Detect which cell encompasses the target text, then output its (x, y) center coordinate. 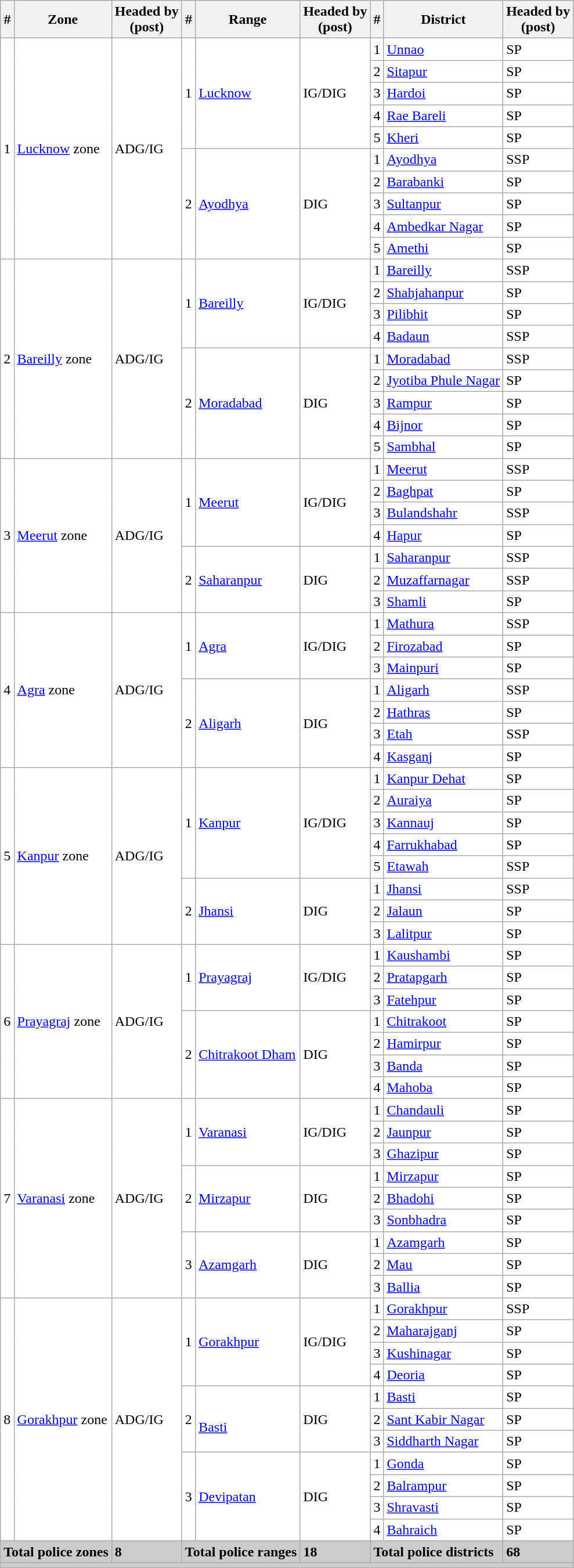
Sonbhadra (443, 1220)
Baghpat (443, 491)
Etawah (443, 867)
Hamirpur (443, 1044)
Meerut zone (63, 535)
Devipatan (248, 1497)
Total police zones (56, 1552)
Pilibhit (443, 315)
7 (7, 1198)
Kasganj (443, 756)
Bareilly zone (63, 359)
Amethi (443, 248)
Varanasi zone (63, 1198)
Ghazipur (443, 1154)
Zone (63, 20)
District (443, 20)
68 (539, 1552)
Range (248, 20)
Total police ranges (241, 1552)
6 (7, 1021)
Bahraich (443, 1530)
Mainpuri (443, 668)
Hathras (443, 712)
Hardoi (443, 93)
18 (335, 1552)
Muzaffarnagar (443, 579)
Jyotiba Phule Nagar (443, 381)
Total police districts (436, 1552)
Mahoba (443, 1088)
Varanasi (248, 1132)
Gorakhpur zone (63, 1419)
Auraiya (443, 801)
Siddharth Nagar (443, 1441)
Kanpur (248, 823)
Ambedkar Nagar (443, 226)
Shravasti (443, 1508)
Kanpur zone (63, 856)
Chitrakoot (443, 1022)
Farrukhabad (443, 845)
Gonda (443, 1464)
Chandauli (443, 1110)
Sambhal (443, 447)
Rae Bareli (443, 116)
Shahjahanpur (443, 292)
Banda (443, 1066)
Sitapur (443, 71)
Badaun (443, 337)
Maharajganj (443, 1331)
Chitrakoot Dham (248, 1055)
Hapur (443, 535)
Bijnor (443, 425)
Jalaun (443, 911)
Kannauj (443, 823)
Lalitpur (443, 933)
Rampur (443, 403)
Kanpur Dehat (443, 778)
Deoria (443, 1375)
Fatehpur (443, 999)
Lucknow zone (63, 149)
Mau (443, 1264)
Mathura (443, 623)
Balrampur (443, 1486)
Pratapgarh (443, 977)
Unnao (443, 49)
Agra zone (63, 690)
Ballia (443, 1286)
Agra (248, 646)
Kushinagar (443, 1353)
Bulandshahr (443, 513)
Shamli (443, 601)
Prayagraj zone (63, 1021)
Kaushambi (443, 955)
Lucknow (248, 93)
Etah (443, 734)
Prayagraj (248, 977)
Barabanki (443, 182)
Bhadohi (443, 1198)
Sultanpur (443, 204)
Firozabad (443, 646)
Sant Kabir Nagar (443, 1419)
Kheri (443, 138)
Jaunpur (443, 1132)
